Extract the (x, y) coordinate from the center of the cell holding the provided text.  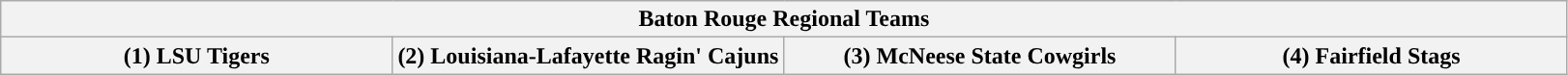
(2) Louisiana-Lafayette Ragin' Cajuns (588, 56)
(1) LSU Tigers (197, 56)
(4) Fairfield Stags (1371, 56)
Baton Rouge Regional Teams (784, 19)
(3) McNeese State Cowgirls (980, 56)
